Determine the [x, y] coordinate at the center of the cell enclosing the given text.  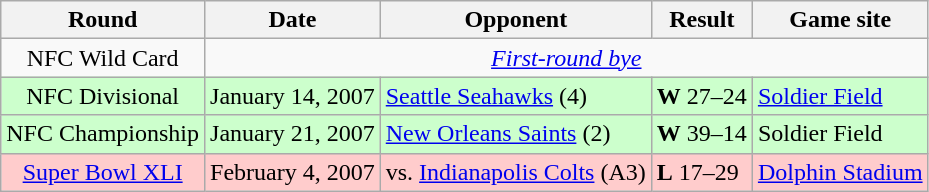
January 21, 2007 [293, 134]
Round [103, 20]
Date [293, 20]
Dolphin Stadium [840, 172]
Opponent [516, 20]
Super Bowl XLI [103, 172]
NFC Divisional [103, 96]
W 39–14 [702, 134]
L 17–29 [702, 172]
February 4, 2007 [293, 172]
Game site [840, 20]
W 27–24 [702, 96]
NFC Championship [103, 134]
Result [702, 20]
Seattle Seahawks (4) [516, 96]
NFC Wild Card [103, 58]
vs. Indianapolis Colts (A3) [516, 172]
First-round bye [567, 58]
New Orleans Saints (2) [516, 134]
January 14, 2007 [293, 96]
